Search for the cell housing the specified text and yield its [X, Y] center coordinate. 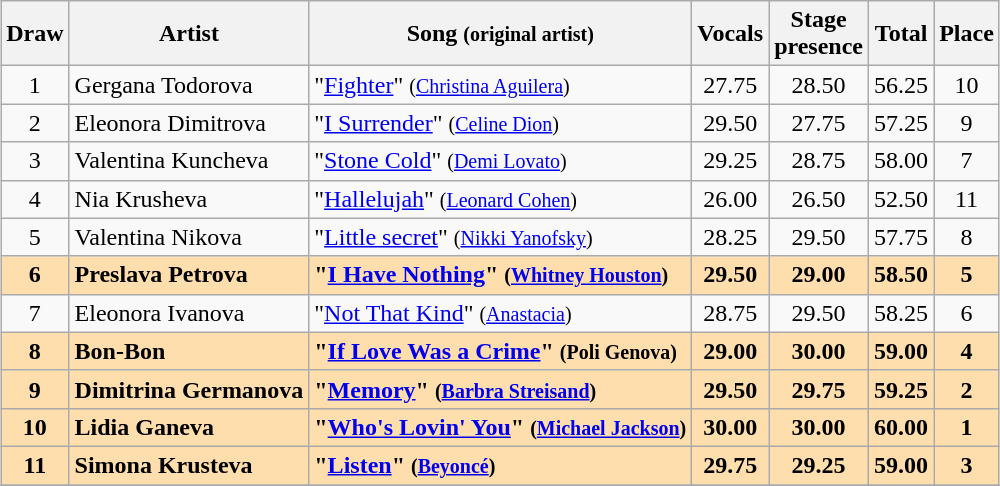
Valentina Nikova [189, 237]
Lidia Ganeva [189, 427]
Artist [189, 34]
"Hallelujah" (Leonard Cohen) [500, 199]
"Who's Lovin' You" (Michael Jackson) [500, 427]
26.50 [819, 199]
"Fighter" (Christina Aguilera) [500, 85]
Stagepresence [819, 34]
Vocals [730, 34]
Nia Krusheva [189, 199]
28.25 [730, 237]
Eleonora Ivanova [189, 313]
Place [967, 34]
58.00 [902, 161]
26.00 [730, 199]
Gergana Todorova [189, 85]
59.25 [902, 389]
57.75 [902, 237]
"Not That Kind" (Anastacia) [500, 313]
Preslava Petrova [189, 275]
56.25 [902, 85]
58.50 [902, 275]
"I Surrender" (Celine Dion) [500, 123]
Bon-Bon [189, 351]
"Stone Cold" (Demi Lovato) [500, 161]
"Listen" (Beyoncé) [500, 465]
"I Have Nothing" (Whitney Houston) [500, 275]
Total [902, 34]
Eleonora Dimitrova [189, 123]
28.50 [819, 85]
Simona Krusteva [189, 465]
Song (original artist) [500, 34]
57.25 [902, 123]
Valentina Kuncheva [189, 161]
"If Love Was a Crime" (Poli Genova) [500, 351]
"Memory" (Barbra Streisand) [500, 389]
58.25 [902, 313]
Draw [35, 34]
Dimitrina Germanova [189, 389]
52.50 [902, 199]
"Little secret" (Nikki Yanofsky) [500, 237]
60.00 [902, 427]
